Capture the cell that displays the provided text and extract its [x, y] central coordinate. 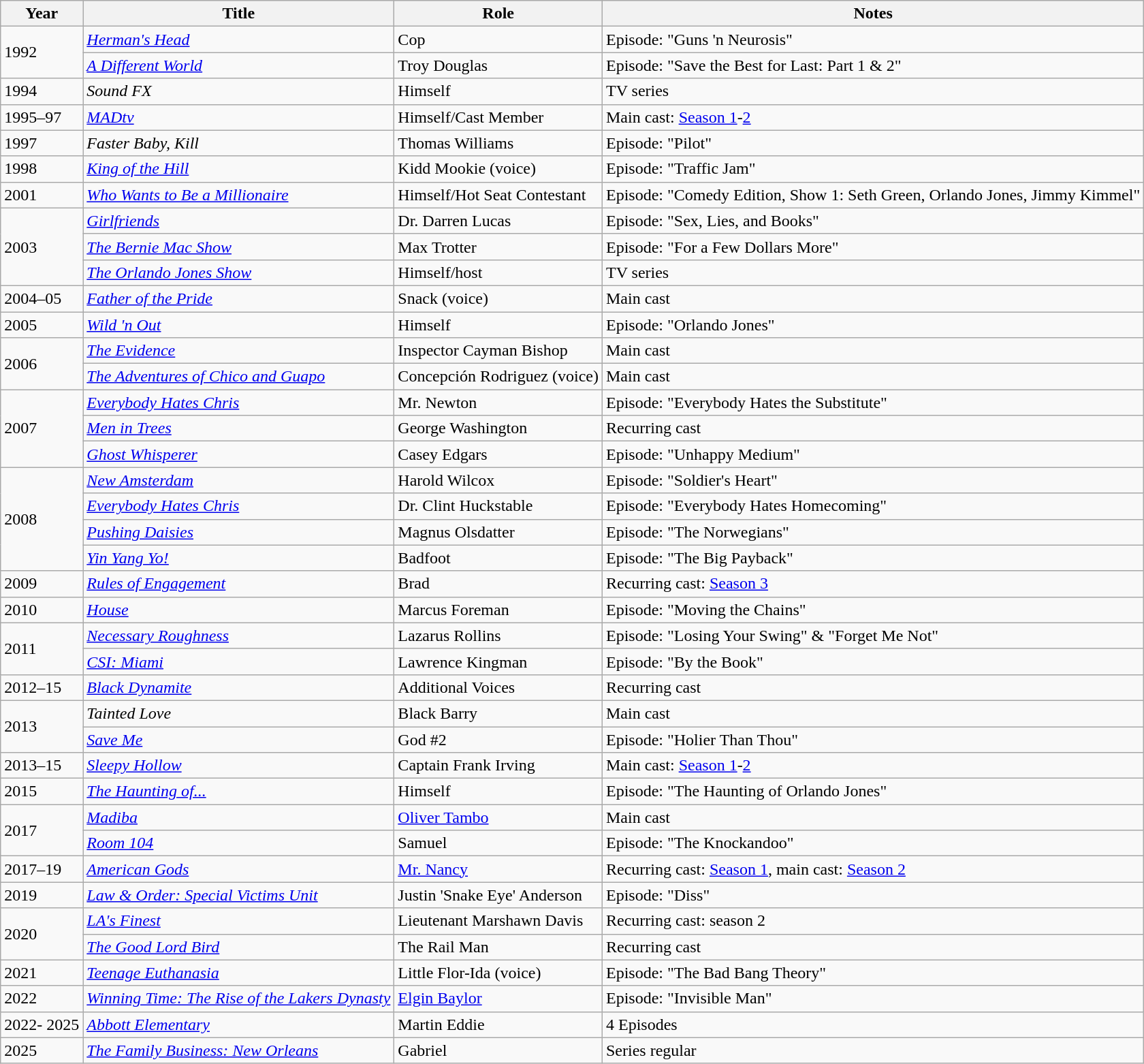
Episode: "Comedy Edition, Show 1: Seth Green, Orlando Jones, Jimmy Kimmel" [873, 195]
2017 [42, 830]
The Good Lord Bird [238, 947]
Role [498, 14]
1992 [42, 52]
Ghost Whisperer [238, 454]
Martin Eddie [498, 1024]
Lieutenant Marshawn Davis [498, 921]
Episode: "By the Book" [873, 661]
Series regular [873, 1050]
Himself/Hot Seat Contestant [498, 195]
The Family Business: New Orleans [238, 1050]
Save Me [238, 739]
LA's Finest [238, 921]
2017–19 [42, 869]
Madiba [238, 817]
MADtv [238, 117]
Episode: "The Norwegians" [873, 532]
Necessary Roughness [238, 636]
2010 [42, 610]
Kidd Mookie (voice) [498, 169]
Tainted Love [238, 713]
A Different World [238, 65]
Room 104 [238, 843]
Episode: "Diss" [873, 895]
Who Wants to Be a Millionaire [238, 195]
Title [238, 14]
New Amsterdam [238, 480]
Additional Voices [498, 687]
Episode: "The Knockandoo" [873, 843]
House [238, 610]
2009 [42, 584]
Troy Douglas [498, 65]
Wild 'n Out [238, 325]
The Adventures of Chico and Guapo [238, 377]
1994 [42, 91]
Elgin Baylor [498, 999]
Rules of Engagement [238, 584]
Himself/host [498, 272]
Concepción Rodriguez (voice) [498, 377]
Samuel [498, 843]
2003 [42, 247]
Recurring cast: Season 1, main cast: Season 2 [873, 869]
Dr. Darren Lucas [498, 221]
Recurring cast: Season 3 [873, 584]
Episode: "The Haunting of Orlando Jones" [873, 792]
2020 [42, 934]
Inspector Cayman Bishop [498, 351]
Teenage Euthanasia [238, 973]
2025 [42, 1050]
2006 [42, 364]
Mr. Nancy [498, 869]
God #2 [498, 739]
Notes [873, 14]
Marcus Foreman [498, 610]
2007 [42, 428]
Episode: "Invisible Man" [873, 999]
Episode: "The Bad Bang Theory" [873, 973]
Lazarus Rollins [498, 636]
Magnus Olsdatter [498, 532]
The Evidence [238, 351]
1995–97 [42, 117]
Girlfriends [238, 221]
Episode: "Everybody Hates the Substitute" [873, 403]
2011 [42, 648]
CSI: Miami [238, 661]
The Haunting of... [238, 792]
Captain Frank Irving [498, 766]
Lawrence Kingman [498, 661]
Herman's Head [238, 40]
2004–05 [42, 298]
Episode: "Moving the Chains" [873, 610]
Sleepy Hollow [238, 766]
Yin Yang Yo! [238, 558]
George Washington [498, 428]
The Bernie Mac Show [238, 247]
2005 [42, 325]
Harold Wilcox [498, 480]
Thomas Williams [498, 143]
Dr. Clint Huckstable [498, 506]
Cop [498, 40]
Himself/Cast Member [498, 117]
Episode: "Everybody Hates Homecoming" [873, 506]
Episode: "Soldier's Heart" [873, 480]
Sound FX [238, 91]
2015 [42, 792]
Episode: "Pilot" [873, 143]
Recurring cast: season 2 [873, 921]
Episode: "For a Few Dollars More" [873, 247]
2019 [42, 895]
Faster Baby, Kill [238, 143]
Episode: "Holier Than Thou" [873, 739]
Episode: "Unhappy Medium" [873, 454]
2022- 2025 [42, 1024]
Justin 'Snake Eye' Anderson [498, 895]
Black Barry [498, 713]
American Gods [238, 869]
Gabriel [498, 1050]
Brad [498, 584]
1998 [42, 169]
Episode: "Losing Your Swing" & "Forget Me Not" [873, 636]
Episode: "Orlando Jones" [873, 325]
The Rail Man [498, 947]
2013 [42, 726]
2013–15 [42, 766]
2022 [42, 999]
Episode: "Sex, Lies, and Books" [873, 221]
Casey Edgars [498, 454]
Abbott Elementary [238, 1024]
4 Episodes [873, 1024]
The Orlando Jones Show [238, 272]
Law & Order: Special Victims Unit [238, 895]
2012–15 [42, 687]
Episode: "Traffic Jam" [873, 169]
2008 [42, 519]
Father of the Pride [238, 298]
Mr. Newton [498, 403]
Badfoot [498, 558]
2001 [42, 195]
Episode: "The Big Payback" [873, 558]
Little Flor-Ida (voice) [498, 973]
Pushing Daisies [238, 532]
1997 [42, 143]
King of the Hill [238, 169]
Men in Trees [238, 428]
Episode: "Save the Best for Last: Part 1 & 2" [873, 65]
Max Trotter [498, 247]
Snack (voice) [498, 298]
Year [42, 14]
Oliver Tambo [498, 817]
Black Dynamite [238, 687]
2021 [42, 973]
Winning Time: The Rise of the Lakers Dynasty [238, 999]
Episode: "Guns 'n Neurosis" [873, 40]
